For the text-containing cell, return its midpoint in (X, Y) coordinate format. 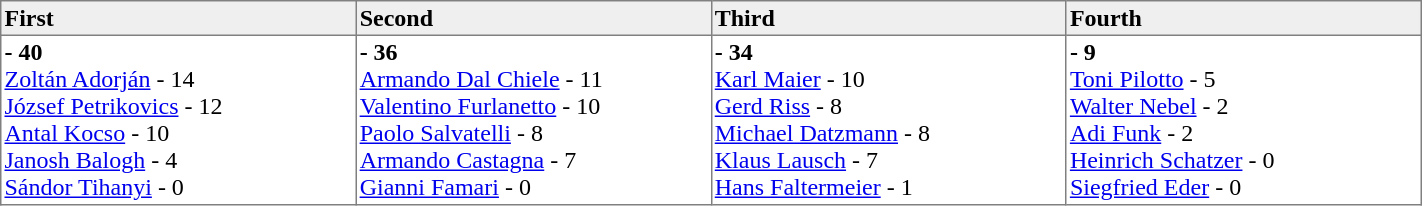
Fourth (1244, 18)
- 40Zoltán Adorján - 14 József Petrikovics - 12 Antal Kocso - 10 Janosh Balogh - 4 Sándor Tihanyi - 0 (178, 120)
- 36Armando Dal Chiele - 11 Valentino Furlanetto - 10 Paolo Salvatelli - 8 Armando Castagna - 7 Gianni Famari - 0 (534, 120)
Third (888, 18)
Second (534, 18)
- 34Karl Maier - 10 Gerd Riss - 8 Michael Datzmann - 8 Klaus Lausch - 7 Hans Faltermeier - 1 (888, 120)
- 9Toni Pilotto - 5 Walter Nebel - 2 Adi Funk - 2 Heinrich Schatzer - 0 Siegfried Eder - 0 (1244, 120)
First (178, 18)
